Return the (X, Y) coordinate for the center point of the cell that contains the specified text.  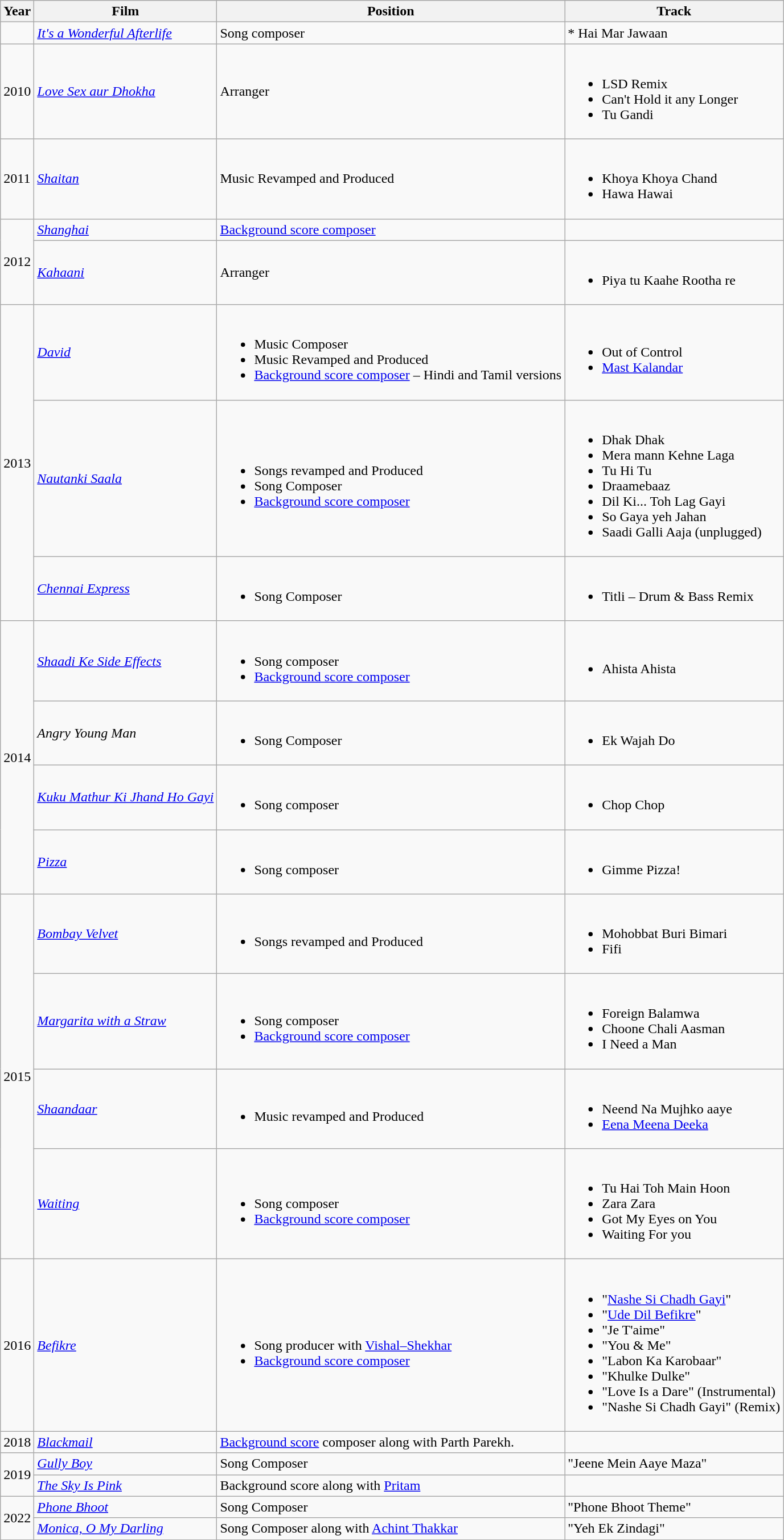
Music Revamped and Produced (391, 179)
Background score along with Pritam (391, 1485)
Gully Boy (125, 1464)
2019 (17, 1475)
Nautanki Saala (125, 478)
2014 (17, 757)
Year (17, 11)
Song producer with Vishal–ShekharBackground score composer (391, 1345)
David (125, 352)
Kuku Mathur Ki Jhand Ho Gayi (125, 797)
Pizza (125, 861)
Shaadi Ke Side Effects (125, 661)
"Phone Bhoot Theme" (674, 1507)
Monica, O My Darling (125, 1529)
Song Composer along with Achint Thakkar (391, 1529)
2015 (17, 1076)
Love Sex aur Dhokha (125, 91)
Titli – Drum & Bass Remix (674, 589)
Blackmail (125, 1442)
It's a Wonderful Afterlife (125, 33)
LSD RemixCan't Hold it any LongerTu Gandi (674, 91)
Kahaani (125, 272)
Waiting (125, 1204)
Befikre (125, 1345)
Position (391, 11)
Background score composer along with Parth Parekh. (391, 1442)
Shaitan (125, 179)
Piya tu Kaahe Rootha re (674, 272)
"Jeene Mein Aaye Maza" (674, 1464)
Gimme Pizza! (674, 861)
Margarita with a Straw (125, 1022)
Music revamped and Produced (391, 1109)
Phone Bhoot (125, 1507)
Foreign BalamwaChoone Chali AasmanI Need a Man (674, 1022)
Songs revamped and Produced (391, 934)
"Yeh Ek Zindagi" (674, 1529)
Shanghai (125, 230)
Songs revamped and ProducedSong ComposerBackground score composer (391, 478)
2018 (17, 1442)
Neend Na Mujhko aayeEena Meena Deeka (674, 1109)
Background score composer (391, 230)
Track (674, 11)
Tu Hai Toh Main HoonZara ZaraGot My Eyes on YouWaiting For you (674, 1204)
Music ComposerMusic Revamped and ProducedBackground score composer – Hindi and Tamil versions (391, 352)
Mohobbat Buri BimariFifi (674, 934)
Ahista Ahista (674, 661)
* Hai Mar Jawaan (674, 33)
2022 (17, 1518)
2016 (17, 1345)
2013 (17, 462)
Dhak DhakMera mann Kehne LagaTu Hi TuDraamebaazDil Ki... Toh Lag GayiSo Gaya yeh JahanSaadi Galli Aaja (unplugged) (674, 478)
Bombay Velvet (125, 934)
Angry Young Man (125, 732)
Chennai Express (125, 589)
Out of ControlMast Kalandar (674, 352)
Ek Wajah Do (674, 732)
The Sky Is Pink (125, 1485)
Shaandaar (125, 1109)
2010 (17, 91)
2012 (17, 262)
Film (125, 11)
Chop Chop (674, 797)
2011 (17, 179)
Khoya Khoya ChandHawa Hawai (674, 179)
